Determine the (x, y) coordinate at the center of the cell enclosing the given text.  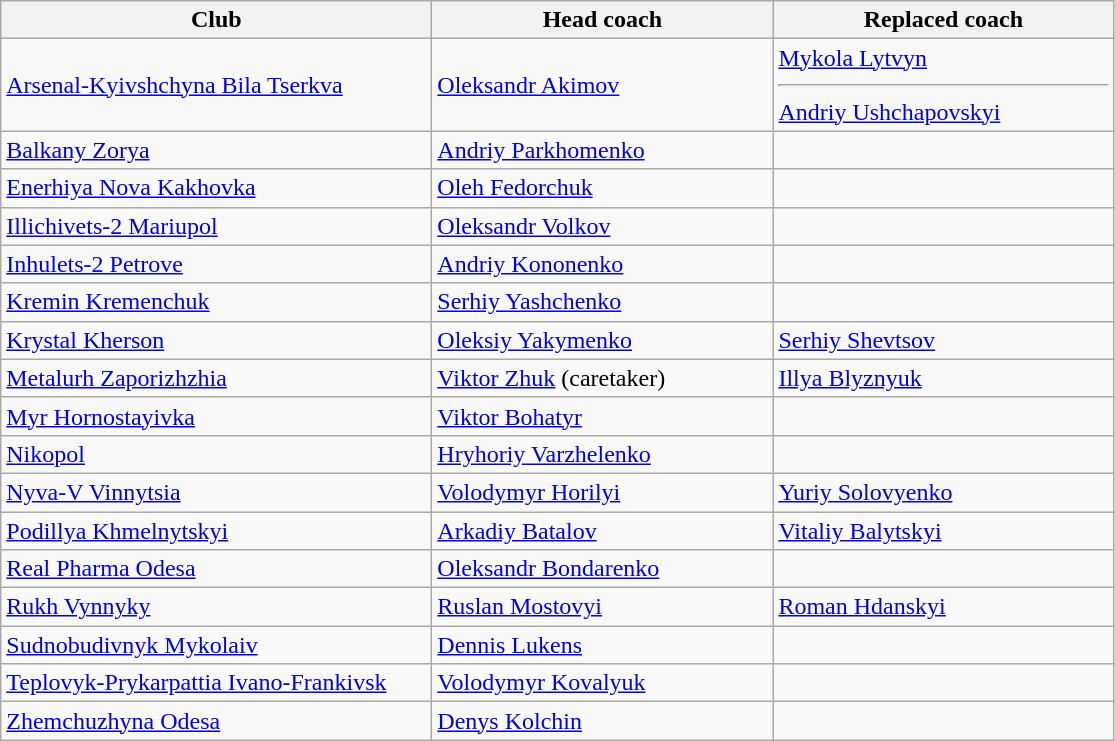
Oleksandr Bondarenko (602, 569)
Viktor Zhuk (caretaker) (602, 378)
Oleh Fedorchuk (602, 188)
Serhiy Yashchenko (602, 302)
Oleksandr Akimov (602, 85)
Viktor Bohatyr (602, 416)
Podillya Khmelnytskyi (216, 531)
Denys Kolchin (602, 721)
Arsenal-Kyivshchyna Bila Tserkva (216, 85)
Serhiy Shevtsov (944, 340)
Volodymyr Horilyi (602, 492)
Roman Hdanskyi (944, 607)
Sudnobudivnyk Mykolaiv (216, 645)
Vitaliy Balytskyi (944, 531)
Metalurh Zaporizhzhia (216, 378)
Hryhoriy Varzhelenko (602, 454)
Dennis Lukens (602, 645)
Replaced coach (944, 20)
Head coach (602, 20)
Illichivets-2 Mariupol (216, 226)
Myr Hornostayivka (216, 416)
Andriy Parkhomenko (602, 150)
Zhemchuzhyna Odesa (216, 721)
Ruslan Mostovyi (602, 607)
Kremin Kremenchuk (216, 302)
Enerhiya Nova Kakhovka (216, 188)
Mykola Lytvyn Andriy Ushchapovskyi (944, 85)
Arkadiy Batalov (602, 531)
Krystal Kherson (216, 340)
Illya Blyznyuk (944, 378)
Nyva-V Vinnytsia (216, 492)
Nikopol (216, 454)
Balkany Zorya (216, 150)
Yuriy Solovyenko (944, 492)
Andriy Kononenko (602, 264)
Club (216, 20)
Volodymyr Kovalyuk (602, 683)
Oleksandr Volkov (602, 226)
Rukh Vynnyky (216, 607)
Oleksiy Yakymenko (602, 340)
Inhulets-2 Petrove (216, 264)
Teplovyk-Prykarpattia Ivano-Frankivsk (216, 683)
Real Pharma Odesa (216, 569)
